Search for the cell housing the specified text and yield its (X, Y) center coordinate. 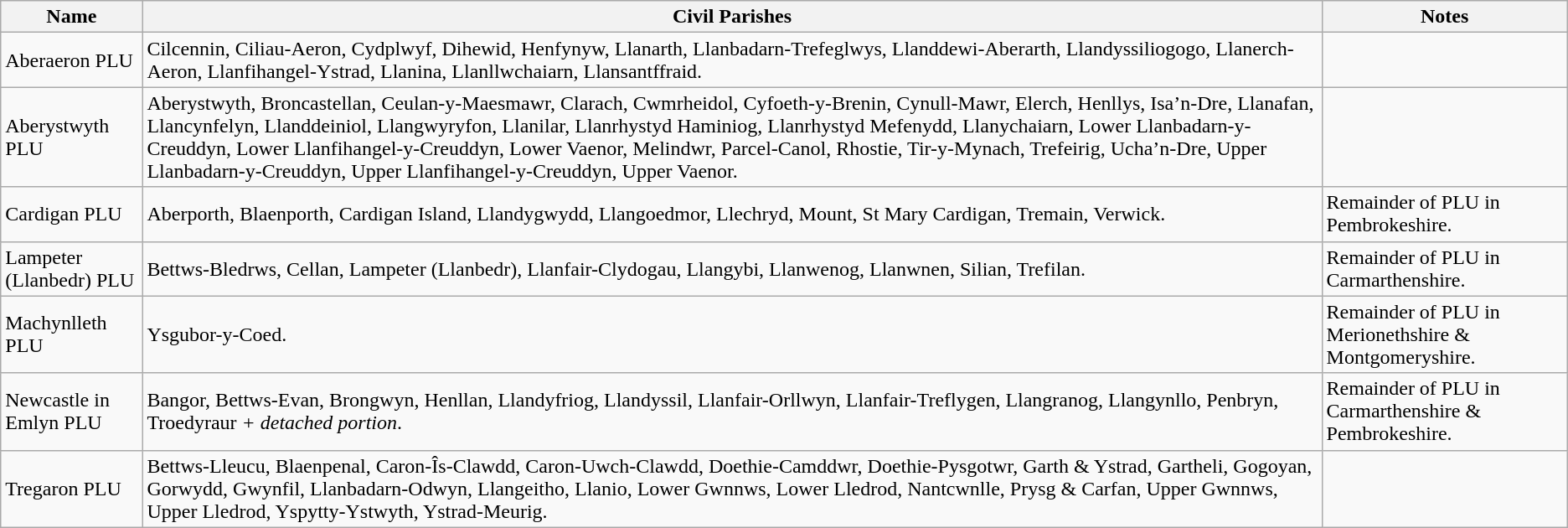
Lampeter (Llanbedr) PLU (72, 268)
Remainder of PLU in Carmarthenshire. (1444, 268)
Remainder of PLU in Merionethshire & Montgomeryshire. (1444, 334)
Cardigan PLU (72, 215)
Remainder of PLU in Pembrokeshire. (1444, 215)
Aberporth, Blaenporth, Cardigan Island, Llandygwydd, Llangoedmor, Llechryd, Mount, St Mary Cardigan, Tremain, Verwick. (732, 215)
Newcastle in Emlyn PLU (72, 412)
Notes (1444, 17)
Machynlleth PLU (72, 334)
Aberystwyth PLU (72, 137)
Ysgubor-y-Coed. (732, 334)
Civil Parishes (732, 17)
Aberaeron PLU (72, 60)
Bettws-Bledrws, Cellan, Lampeter (Llanbedr), Llanfair-Clydogau, Llangybi, Llanwenog, Llanwnen, Silian, Trefilan. (732, 268)
Tregaron PLU (72, 489)
Name (72, 17)
Remainder of PLU in Carmarthenshire & Pembrokeshire. (1444, 412)
